Determine the [X, Y] coordinate at the center of the cell enclosing the given text.  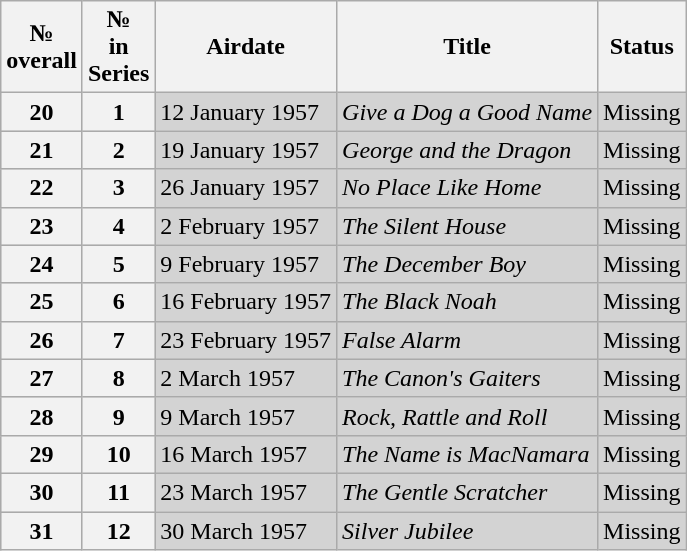
The Silent House [468, 226]
19 January 1957 [246, 150]
5 [118, 264]
3 [118, 188]
20 [42, 112]
Give a Dog a Good Name [468, 112]
9 [118, 416]
29 [42, 454]
12 [118, 531]
Silver Jubilee [468, 531]
The Canon's Gaiters [468, 378]
16 March 1957 [246, 454]
21 [42, 150]
Rock, Rattle and Roll [468, 416]
2 [118, 150]
1 [118, 112]
Title [468, 47]
27 [42, 378]
30 March 1957 [246, 531]
8 [118, 378]
9 March 1957 [246, 416]
4 [118, 226]
7 [118, 340]
22 [42, 188]
№inSeries [118, 47]
Status [642, 47]
30 [42, 492]
The Black Noah [468, 302]
23 [42, 226]
24 [42, 264]
No Place Like Home [468, 188]
Airdate [246, 47]
12 January 1957 [246, 112]
31 [42, 531]
2 February 1957 [246, 226]
The December Boy [468, 264]
2 March 1957 [246, 378]
The Gentle Scratcher [468, 492]
The Name is MacNamara [468, 454]
28 [42, 416]
26 [42, 340]
10 [118, 454]
False Alarm [468, 340]
25 [42, 302]
11 [118, 492]
6 [118, 302]
23 February 1957 [246, 340]
26 January 1957 [246, 188]
9 February 1957 [246, 264]
23 March 1957 [246, 492]
16 February 1957 [246, 302]
George and the Dragon [468, 150]
№overall [42, 47]
